Output the [x, y] coordinate of the center of the cell containing the given text.  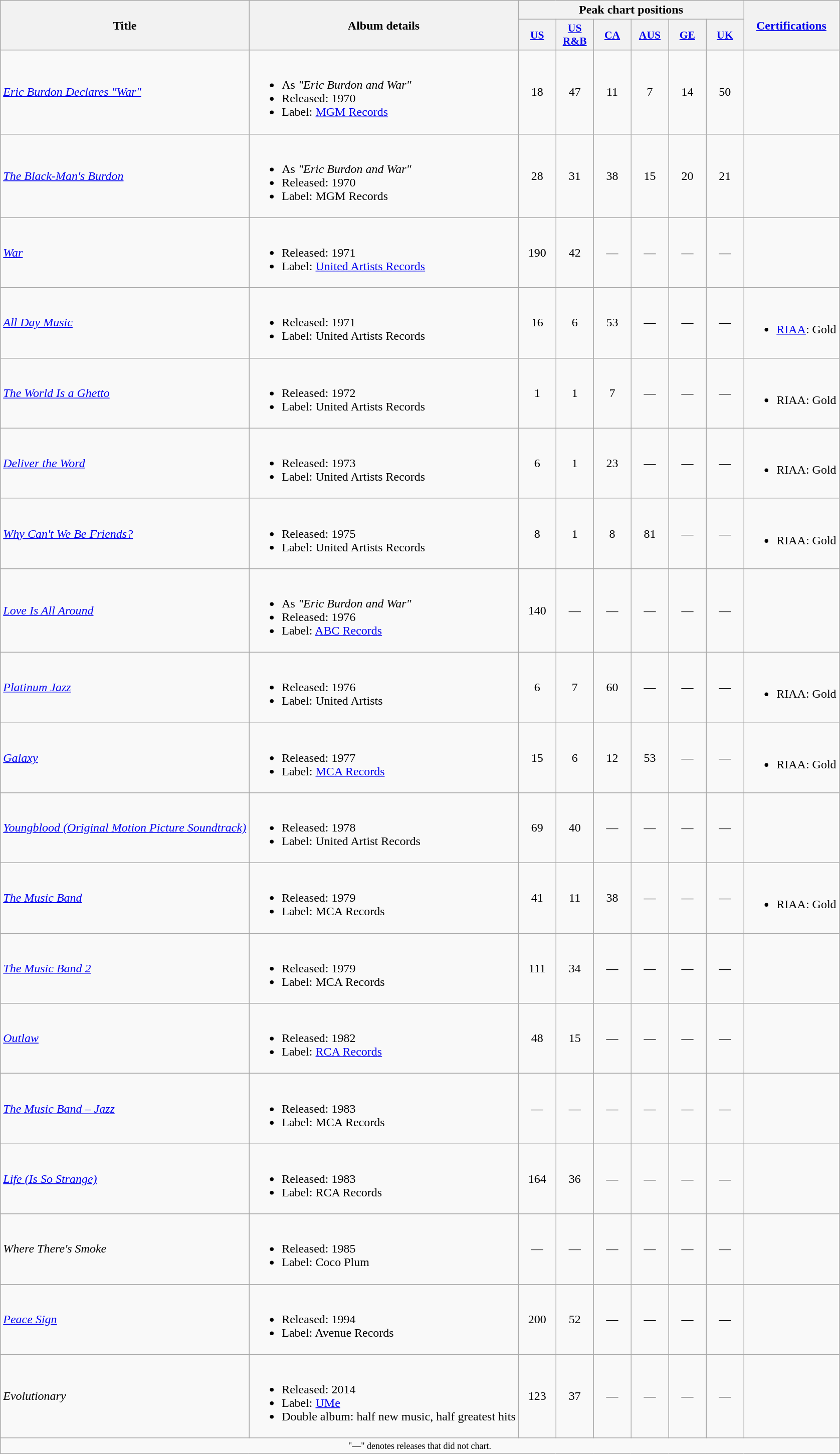
Peace Sign [125, 1319]
GE [688, 35]
40 [574, 828]
36 [574, 1179]
34 [574, 968]
"—" denotes releases that did not chart. [420, 1445]
Eric Burdon Declares "War" [125, 92]
31 [574, 175]
Life (Is So Strange) [125, 1179]
Why Can't We Be Friends? [125, 533]
UK [725, 35]
Galaxy [125, 758]
Released: 1994Label: Avenue Records [384, 1319]
164 [537, 1179]
Released: 1983Label: MCA Records [384, 1109]
81 [650, 533]
Released: 1985Label: Coco Plum [384, 1249]
Album details [384, 25]
US [537, 35]
Released: 1983Label: RCA Records [384, 1179]
The World Is a Ghetto [125, 393]
Released: 1982Label: RCA Records [384, 1038]
Certifications [791, 25]
Deliver the Word [125, 463]
Love Is All Around [125, 610]
Released: 1977Label: MCA Records [384, 758]
41 [537, 898]
50 [725, 92]
War [125, 253]
Released: 1976Label: United Artists [384, 687]
The Black-Man's Burdon [125, 175]
60 [612, 687]
21 [725, 175]
14 [688, 92]
The Music Band 2 [125, 968]
47 [574, 92]
Title [125, 25]
The Music Band [125, 898]
Outlaw [125, 1038]
52 [574, 1319]
69 [537, 828]
Where There's Smoke [125, 1249]
The Music Band – Jazz [125, 1109]
Released: 1972Label: United Artists Records [384, 393]
Released: 2014Label: UMeDouble album: half new music, half greatest hits [384, 1396]
111 [537, 968]
28 [537, 175]
Released: 1973Label: United Artists Records [384, 463]
12 [612, 758]
Peak chart positions [631, 10]
CA [612, 35]
23 [612, 463]
18 [537, 92]
Released: 1975Label: United Artists Records [384, 533]
190 [537, 253]
Youngblood (Original Motion Picture Soundtrack) [125, 828]
140 [537, 610]
Released: 1978Label: United Artist Records [384, 828]
200 [537, 1319]
As "Eric Burdon and War"Released: 1976Label: ABC Records [384, 610]
Platinum Jazz [125, 687]
16 [537, 323]
37 [574, 1396]
All Day Music [125, 323]
US R&B [574, 35]
42 [574, 253]
AUS [650, 35]
Evolutionary [125, 1396]
20 [688, 175]
48 [537, 1038]
123 [537, 1396]
